From the cell containing the given text, extract its center point as [X, Y] coordinate. 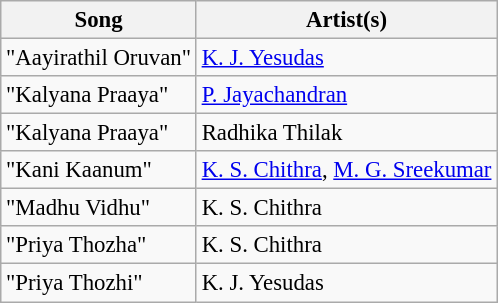
Radhika Thilak [346, 133]
"Priya Thozha" [99, 245]
"Priya Thozhi" [99, 283]
"Madhu Vidhu" [99, 208]
K. S. Chithra, M. G. Sreekumar [346, 170]
Song [99, 20]
"Aayirathil Oruvan" [99, 58]
"Kani Kaanum" [99, 170]
Artist(s) [346, 20]
P. Jayachandran [346, 95]
